Locate the cell with the specified text and output its [x, y] center coordinate. 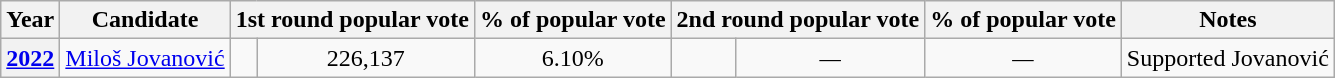
Notes [1228, 20]
Miloš Jovanović [145, 58]
Candidate [145, 20]
2nd round popular vote [798, 20]
Supported Jovanović [1228, 58]
Year [30, 20]
1st round popular vote [352, 20]
6.10% [572, 58]
2022 [30, 58]
226,137 [366, 58]
